Provide the (X, Y) coordinate of the cell's center where the given text is located.  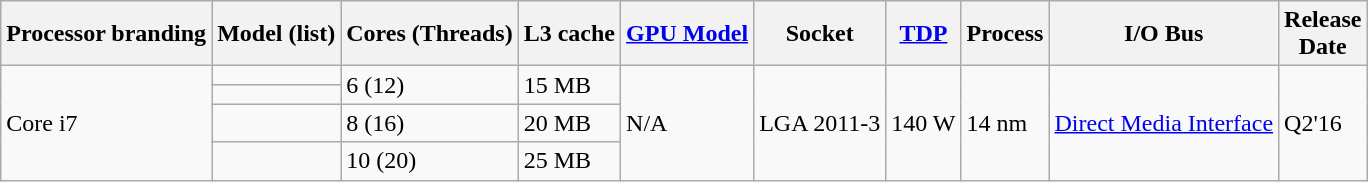
Socket (820, 34)
20 MB (569, 123)
N/A (688, 123)
Model (list) (276, 34)
14 nm (1005, 123)
6 (12) (430, 85)
Cores (Threads) (430, 34)
ReleaseDate (1323, 34)
15 MB (569, 85)
Direct Media Interface (1164, 123)
8 (16) (430, 123)
10 (20) (430, 161)
I/O Bus (1164, 34)
Process (1005, 34)
140 W (924, 123)
GPU Model (688, 34)
25 MB (569, 161)
Core i7 (106, 123)
Processor branding (106, 34)
LGA 2011-3 (820, 123)
Q2'16 (1323, 123)
L3 cache (569, 34)
TDP (924, 34)
